Output the (x, y) coordinate of the center of the cell containing the given text.  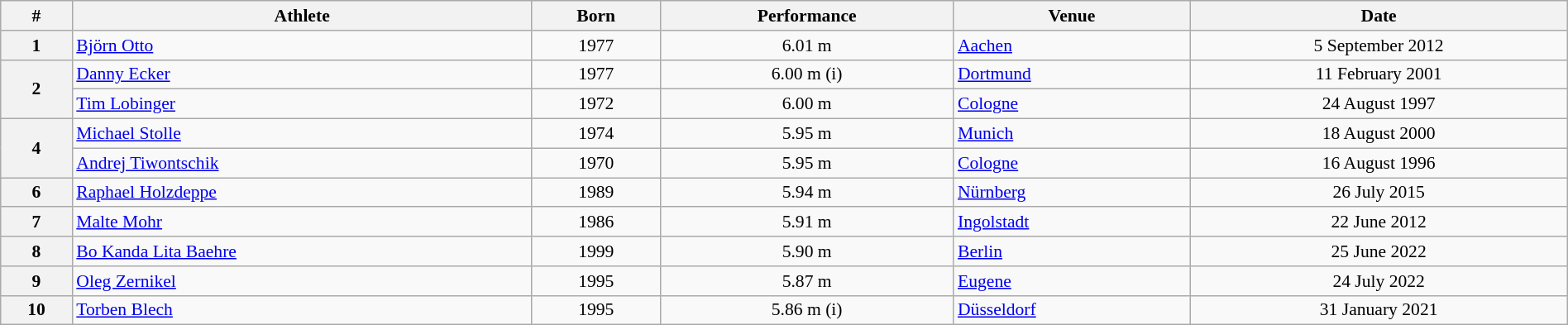
9 (36, 281)
16 August 1996 (1379, 163)
1 (36, 45)
24 July 2022 (1379, 281)
Date (1379, 16)
# (36, 16)
1989 (595, 193)
26 July 2015 (1379, 193)
5.90 m (807, 251)
1986 (595, 222)
Michael Stolle (302, 134)
Raphael Holzdeppe (302, 193)
Athlete (302, 16)
1974 (595, 134)
Düsseldorf (1072, 310)
Dortmund (1072, 74)
4 (36, 149)
Born (595, 16)
5.87 m (807, 281)
2 (36, 89)
Malte Mohr (302, 222)
Aachen (1072, 45)
5.94 m (807, 193)
1972 (595, 104)
Danny Ecker (302, 74)
6.00 m (i) (807, 74)
1999 (595, 251)
11 February 2001 (1379, 74)
5.86 m (i) (807, 310)
6.00 m (807, 104)
8 (36, 251)
Venue (1072, 16)
7 (36, 222)
25 June 2022 (1379, 251)
Nürnberg (1072, 193)
Oleg Zernikel (302, 281)
Bo Kanda Lita Baehre (302, 251)
6 (36, 193)
Björn Otto (302, 45)
Performance (807, 16)
18 August 2000 (1379, 134)
Munich (1072, 134)
Andrej Tiwontschik (302, 163)
5 September 2012 (1379, 45)
10 (36, 310)
1970 (595, 163)
5.91 m (807, 222)
31 January 2021 (1379, 310)
Berlin (1072, 251)
Ingolstadt (1072, 222)
22 June 2012 (1379, 222)
Torben Blech (302, 310)
24 August 1997 (1379, 104)
6.01 m (807, 45)
Eugene (1072, 281)
Tim Lobinger (302, 104)
